Identify which cell holds the provided text, then report its (x, y) central coordinate. 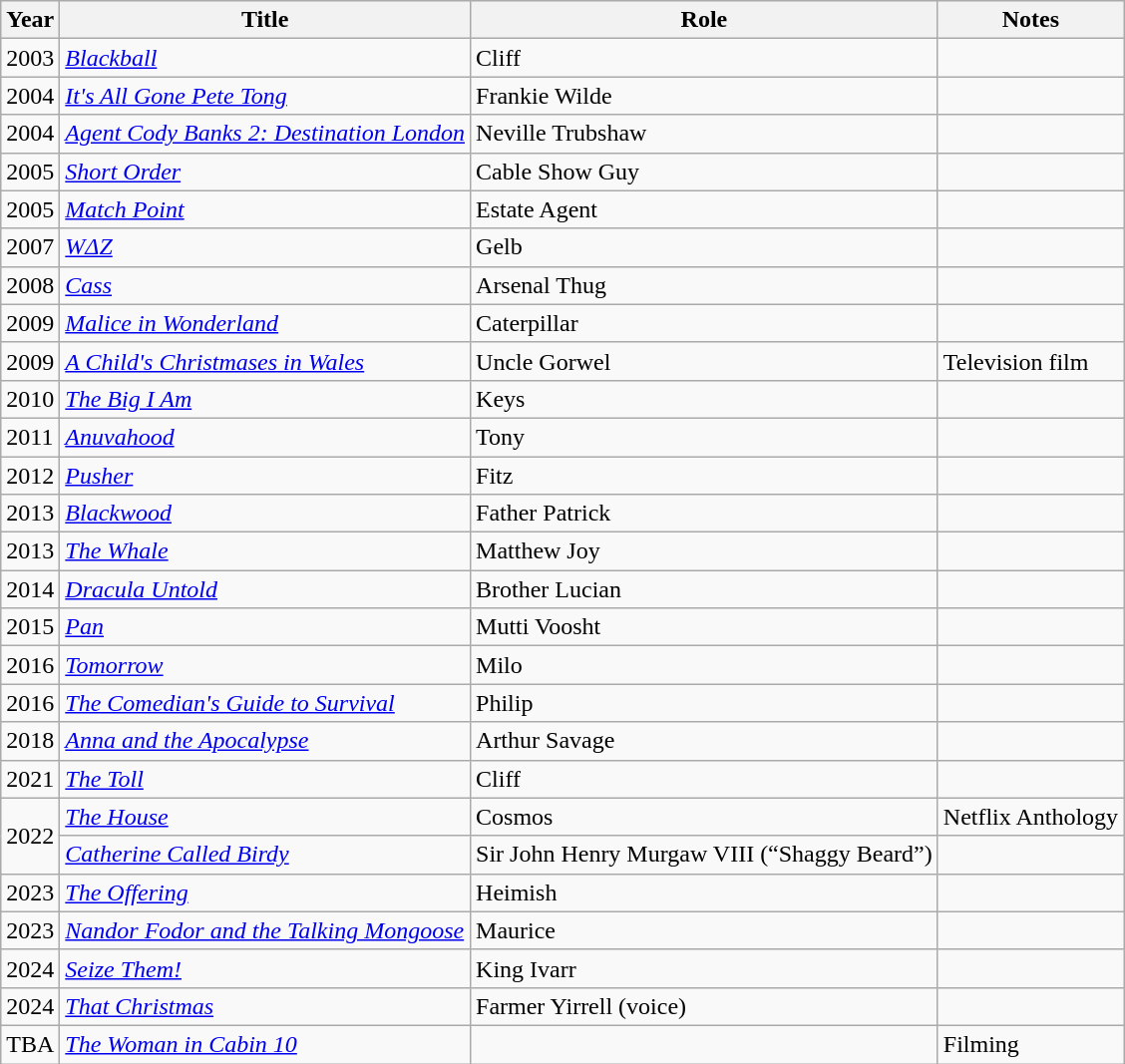
Matthew Joy (704, 551)
Role (704, 20)
2003 (30, 58)
Blackball (265, 58)
Dracula Untold (265, 589)
Neville Trubshaw (704, 134)
Short Order (265, 172)
TBA (30, 1044)
Estate Agent (704, 209)
It's All Gone Pete Tong (265, 96)
Mutti Voosht (704, 627)
Pusher (265, 476)
That Christmas (265, 1006)
Nandor Fodor and the Talking Mongoose (265, 930)
Heimish (704, 892)
Malice in Wonderland (265, 323)
Title (265, 20)
2015 (30, 627)
Filming (1030, 1044)
Anna and the Apocalypse (265, 741)
Anuvahood (265, 437)
King Ivarr (704, 968)
2022 (30, 836)
Brother Lucian (704, 589)
Gelb (704, 247)
Cosmos (704, 817)
Arsenal Thug (704, 285)
2010 (30, 399)
Cable Show Guy (704, 172)
Caterpillar (704, 323)
Agent Cody Banks 2: Destination London (265, 134)
The Offering (265, 892)
Maurice (704, 930)
Television film (1030, 361)
Uncle Gorwel (704, 361)
2011 (30, 437)
Fitz (704, 476)
Pan (265, 627)
Keys (704, 399)
2014 (30, 589)
Catherine Called Birdy (265, 855)
Cass (265, 285)
Tony (704, 437)
Match Point (265, 209)
2012 (30, 476)
Milo (704, 665)
2018 (30, 741)
Frankie Wilde (704, 96)
Arthur Savage (704, 741)
2008 (30, 285)
The Toll (265, 779)
2021 (30, 779)
The House (265, 817)
2007 (30, 247)
The Comedian's Guide to Survival (265, 703)
Year (30, 20)
Seize Them! (265, 968)
Farmer Yirrell (voice) (704, 1006)
Sir John Henry Murgaw VIII (“Shaggy Beard”) (704, 855)
A Child's Christmases in Wales (265, 361)
The Woman in Cabin 10 (265, 1044)
Blackwood (265, 514)
Tomorrow (265, 665)
Netflix Anthology (1030, 817)
Notes (1030, 20)
The Big I Am (265, 399)
Father Patrick (704, 514)
The Whale (265, 551)
Philip (704, 703)
WΔZ (265, 247)
